From the cell containing the given text, extract its center point as (x, y) coordinate. 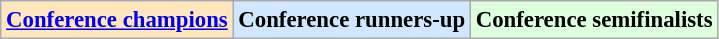
Conference runners-up (352, 20)
Conference semifinalists (594, 20)
Conference champions (117, 20)
